Identify which cell holds the provided text, then report its (X, Y) central coordinate. 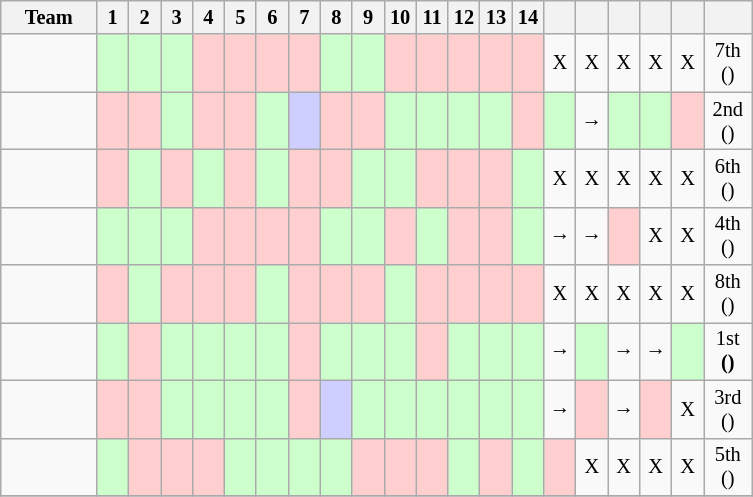
1st() (728, 351)
5 (240, 17)
11 (432, 17)
7th() (728, 63)
8th() (728, 294)
6 (272, 17)
10 (400, 17)
7 (304, 17)
8 (336, 17)
12 (464, 17)
5th() (728, 467)
3rd() (728, 409)
9 (368, 17)
13 (496, 17)
2 (145, 17)
3 (177, 17)
2nd() (728, 121)
14 (528, 17)
4 (208, 17)
Team (49, 17)
4th() (728, 236)
6th() (728, 178)
1 (113, 17)
